Locate the cell with the specified text and output its [x, y] center coordinate. 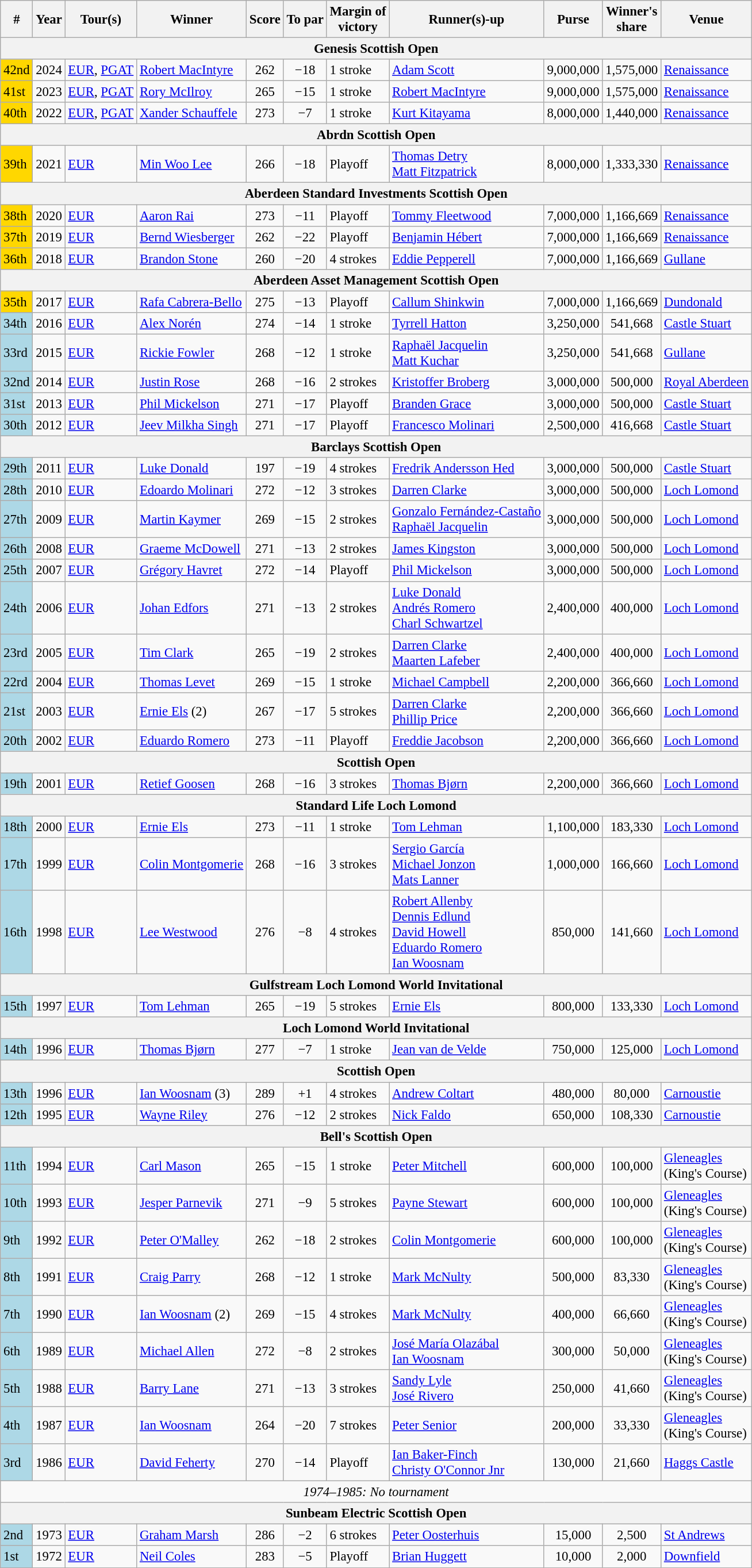
2019 [49, 237]
Rafa Cabrera-Bello [192, 302]
27th [17, 520]
Darren Clarke Maarten Lafeber [467, 653]
Aberdeen Asset Management Scottish Open [376, 280]
2004 [49, 682]
141,660 [632, 932]
Gonzalo Fernández-Castaño Raphaël Jacquelin [467, 520]
To par [305, 20]
Michael Campbell [467, 682]
1st [17, 1557]
750,000 [573, 1050]
1986 [49, 1462]
800,000 [573, 1006]
266 [266, 164]
1998 [49, 932]
23rd [17, 653]
2008 [49, 549]
Wayne Riley [192, 1114]
Jeev Milkha Singh [192, 425]
650,000 [573, 1114]
Darren Clarke Phillip Price [467, 712]
−5 [305, 1557]
50,000 [632, 1351]
42nd [17, 70]
2007 [49, 571]
40th [17, 113]
1973 [49, 1535]
Ernie Els (2) [192, 712]
2,000 [632, 1557]
Branden Grace [467, 403]
2002 [49, 741]
1,000,000 [573, 864]
Michael Allen [192, 1351]
300,000 [573, 1351]
125,000 [632, 1050]
2009 [49, 520]
Rory McIlroy [192, 92]
Retief Goosen [192, 784]
1990 [49, 1314]
Tommy Fleetwood [467, 216]
9th [17, 1240]
133,330 [632, 1006]
10th [17, 1202]
2003 [49, 712]
14th [17, 1050]
183,330 [632, 827]
31st [17, 403]
32nd [17, 382]
Kurt Kitayama [467, 113]
197 [266, 468]
Sergio García Michael Jonzon Mats Lanner [467, 864]
Robert Allenby Dennis Edlund David Howell Eduardo Romero Ian Woosnam [467, 932]
Runner(s)-up [467, 20]
Carl Mason [192, 1166]
15th [17, 1006]
Freddie Jacobson [467, 741]
2,500 [632, 1535]
12th [17, 1114]
David Feherty [192, 1462]
2022 [49, 113]
Score [266, 20]
Graeme McDowell [192, 549]
33,330 [632, 1425]
Gulfstream Loch Lomond World Invitational [376, 985]
1994 [49, 1166]
1992 [49, 1240]
Brian Huggett [467, 1557]
36th [17, 259]
267 [266, 712]
St Andrews [707, 1535]
6th [17, 1351]
2011 [49, 468]
Ian Woosnam (2) [192, 1314]
Winner [192, 20]
Haggs Castle [707, 1462]
39th [17, 164]
38th [17, 216]
Peter Senior [467, 1425]
Min Woo Lee [192, 164]
480,000 [573, 1093]
6 strokes [358, 1535]
2005 [49, 653]
Genesis Scottish Open [376, 49]
17th [17, 864]
Loch Lomond World Invitational [376, 1028]
2006 [49, 608]
José María Olazábal Ian Woosnam [467, 1351]
Grégory Havret [192, 571]
2018 [49, 259]
1972 [49, 1557]
Peter O'Malley [192, 1240]
1999 [49, 864]
Ian Baker-Finch Christy O'Connor Jnr [467, 1462]
33rd [17, 353]
80,000 [632, 1093]
Margin ofvictory [358, 20]
19th [17, 784]
Tour(s) [101, 20]
Fredrik Andersson Hed [467, 468]
1991 [49, 1277]
21st [17, 712]
18th [17, 827]
2013 [49, 403]
2012 [49, 425]
274 [266, 324]
16th [17, 932]
270 [266, 1462]
Sandy Lyle José Rivero [467, 1389]
Year [49, 20]
Eddie Pepperell [467, 259]
25th [17, 571]
1995 [49, 1114]
Martin Kaymer [192, 520]
41st [17, 92]
−22 [305, 237]
Purse [573, 20]
Abrdn Scottish Open [376, 135]
Payne Stewart [467, 1202]
−2 [305, 1535]
Jesper Parnevik [192, 1202]
James Kingston [467, 549]
1993 [49, 1202]
Royal Aberdeen [707, 382]
283 [266, 1557]
1987 [49, 1425]
1997 [49, 1006]
# [17, 20]
1988 [49, 1389]
Tyrrell Hatton [467, 324]
66,660 [632, 1314]
Downfield [707, 1557]
13th [17, 1093]
Rickie Fowler [192, 353]
Johan Edfors [192, 608]
Craig Parry [192, 1277]
Andrew Coltart [467, 1093]
Alex Norén [192, 324]
24th [17, 608]
Standard Life Loch Lomond [376, 805]
15,000 [573, 1535]
Aberdeen Standard Investments Scottish Open [376, 194]
289 [266, 1093]
108,330 [632, 1114]
Thomas Levet [192, 682]
Dundonald [707, 302]
2017 [49, 302]
264 [266, 1425]
Benjamin Hébert [467, 237]
Graham Marsh [192, 1535]
2020 [49, 216]
41,660 [632, 1389]
+1 [305, 1093]
2nd [17, 1535]
Ian Woosnam (3) [192, 1093]
1,100,000 [573, 827]
275 [266, 302]
Justin Rose [192, 382]
2,500,000 [573, 425]
Bell's Scottish Open [376, 1136]
2010 [49, 490]
20th [17, 741]
2023 [49, 92]
Darren Clarke [467, 490]
83,330 [632, 1277]
2014 [49, 382]
1,333,330 [632, 164]
2000 [49, 827]
Sunbeam Electric Scottish Open [376, 1513]
Edoardo Molinari [192, 490]
Kristoffer Broberg [467, 382]
5th [17, 1389]
277 [266, 1050]
Francesco Molinari [467, 425]
Tim Clark [192, 653]
7 strokes [358, 1425]
200,000 [573, 1425]
2015 [49, 353]
Adam Scott [467, 70]
1974–1985: No tournament [376, 1492]
22rd [17, 682]
4th [17, 1425]
35th [17, 302]
Callum Shinkwin [467, 302]
2021 [49, 164]
Aaron Rai [192, 216]
Neil Coles [192, 1557]
10,000 [573, 1557]
26th [17, 549]
Winner'sshare [632, 20]
37th [17, 237]
Barclays Scottish Open [376, 447]
2024 [49, 70]
Peter Oosterhuis [467, 1535]
Bernd Wiesberger [192, 237]
130,000 [573, 1462]
850,000 [573, 932]
166,660 [632, 864]
3rd [17, 1462]
1989 [49, 1351]
1,440,000 [632, 113]
286 [266, 1535]
Venue [707, 20]
416,668 [632, 425]
28th [17, 490]
2001 [49, 784]
Raphaël Jacquelin Matt Kuchar [467, 353]
Eduardo Romero [192, 741]
Lee Westwood [192, 932]
2016 [49, 324]
30th [17, 425]
Peter Mitchell [467, 1166]
Thomas Detry Matt Fitzpatrick [467, 164]
Ian Woosnam [192, 1425]
Barry Lane [192, 1389]
34th [17, 324]
250,000 [573, 1389]
Xander Schauffele [192, 113]
Jean van de Velde [467, 1050]
11th [17, 1166]
21,660 [632, 1462]
Luke Donald Andrés Romero Charl Schwartzel [467, 608]
−9 [305, 1202]
29th [17, 468]
Brandon Stone [192, 259]
Nick Faldo [467, 1114]
Luke Donald [192, 468]
260 [266, 259]
8th [17, 1277]
7th [17, 1314]
